Detect which cell encompasses the target text, then output its [x, y] center coordinate. 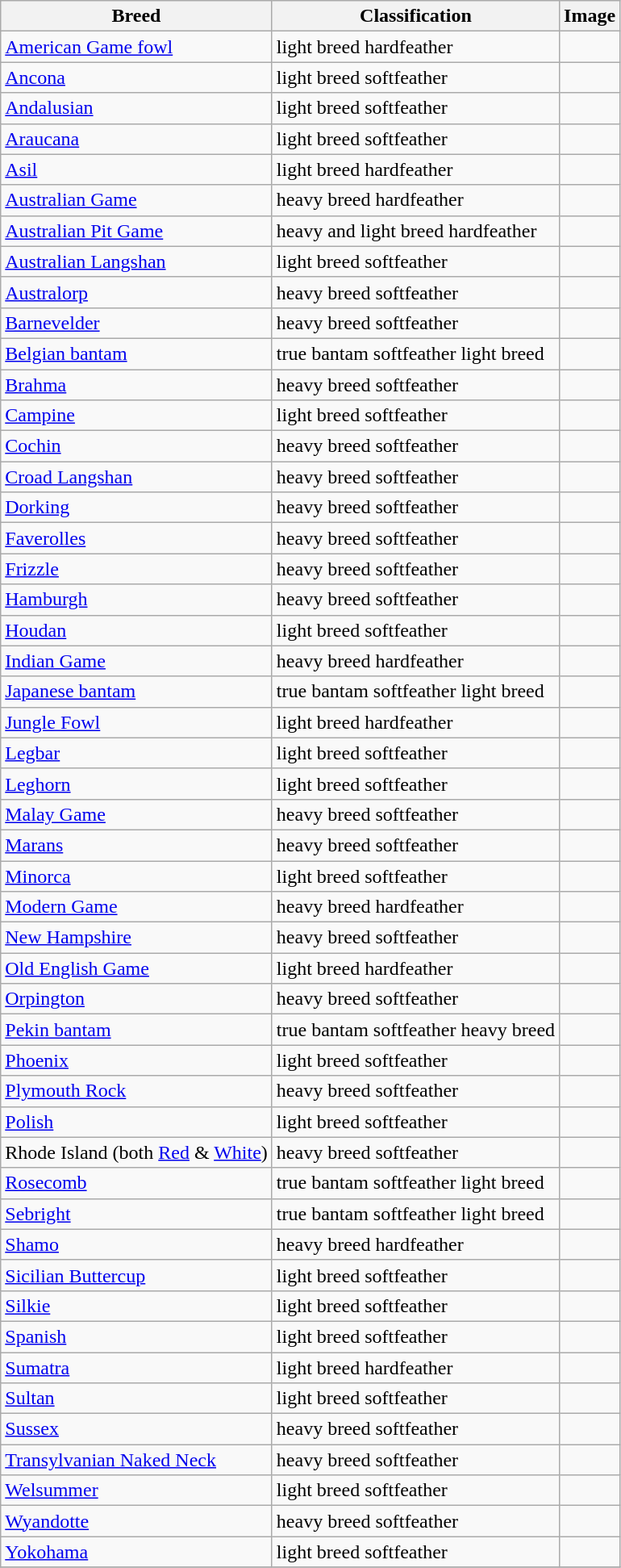
Japanese bantam [137, 692]
Dorking [137, 508]
Orpington [137, 999]
Campine [137, 416]
Faverolles [137, 538]
American Game fowl [137, 47]
Sussex [137, 1429]
Araucana [137, 139]
Old English Game [137, 968]
Sebright [137, 1214]
Spanish [137, 1336]
Asil [137, 169]
Breed [137, 16]
Ancona [137, 77]
Australorp [137, 292]
Australian Langshan [137, 261]
heavy and light breed hardfeather [415, 231]
Classification [415, 16]
true bantam softfeather heavy breed [415, 1030]
Rosecomb [137, 1183]
Malay Game [137, 814]
Sultan [137, 1399]
Transylvanian Naked Neck [137, 1460]
Yokohama [137, 1552]
Hamburgh [137, 600]
Brahma [137, 385]
Marans [137, 845]
Frizzle [137, 569]
Leghorn [137, 784]
Australian Game [137, 200]
Sicilian Buttercup [137, 1275]
Australian Pit Game [137, 231]
Cochin [137, 446]
Jungle Fowl [137, 722]
Pekin bantam [137, 1030]
Polish [137, 1122]
Houdan [137, 630]
Silkie [137, 1306]
Indian Game [137, 661]
Barnevelder [137, 323]
Modern Game [137, 907]
Minorca [137, 876]
Welsummer [137, 1491]
Phoenix [137, 1060]
Shamo [137, 1244]
Andalusian [137, 108]
Wyandotte [137, 1521]
New Hampshire [137, 938]
Belgian bantam [137, 353]
Legbar [137, 753]
Plymouth Rock [137, 1091]
Croad Langshan [137, 477]
Rhode Island (both Red & White) [137, 1152]
Image [590, 16]
Sumatra [137, 1368]
